Determine the (X, Y) coordinate at the center of the cell enclosing the given text.  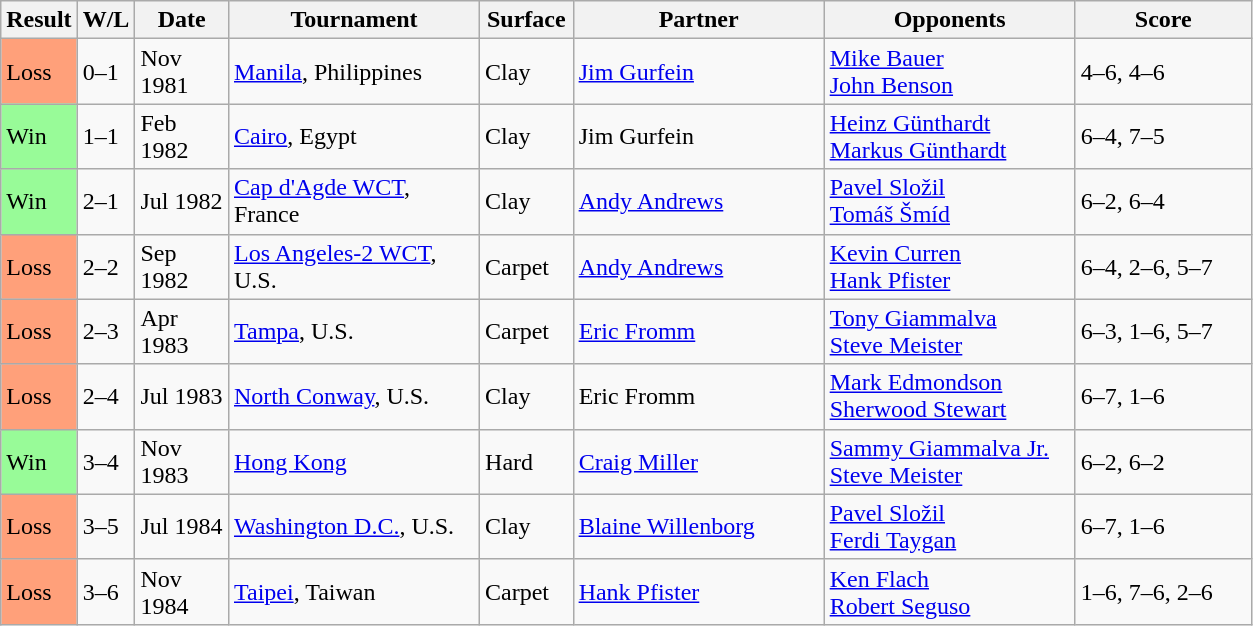
6–3, 1–6, 5–7 (1163, 332)
Los Angeles-2 WCT, U.S. (354, 266)
Kevin Curren Hank Pfister (950, 266)
Result (39, 20)
Hard (527, 462)
Nov 1984 (182, 592)
Cap d'Agde WCT, France (354, 202)
Tampa, U.S. (354, 332)
Pavel Složil Ferdi Taygan (950, 526)
Heinz Günthardt Markus Günthardt (950, 136)
Washington D.C., U.S. (354, 526)
Cairo, Egypt (354, 136)
Hank Pfister (698, 592)
Taipei, Taiwan (354, 592)
Blaine Willenborg (698, 526)
Date (182, 20)
4–6, 4–6 (1163, 72)
2–2 (106, 266)
Hong Kong (354, 462)
Nov 1983 (182, 462)
Apr 1983 (182, 332)
3–4 (106, 462)
6–2, 6–4 (1163, 202)
Pavel Složil Tomáš Šmíd (950, 202)
6–2, 6–2 (1163, 462)
Score (1163, 20)
0–1 (106, 72)
2–3 (106, 332)
Jul 1982 (182, 202)
1–6, 7–6, 2–6 (1163, 592)
Partner (698, 20)
1–1 (106, 136)
6–4, 7–5 (1163, 136)
Jul 1983 (182, 396)
Opponents (950, 20)
W/L (106, 20)
3–6 (106, 592)
3–5 (106, 526)
Jul 1984 (182, 526)
2–1 (106, 202)
Feb 1982 (182, 136)
Surface (527, 20)
North Conway, U.S. (354, 396)
Nov 1981 (182, 72)
Ken Flach Robert Seguso (950, 592)
Sammy Giammalva Jr. Steve Meister (950, 462)
Craig Miller (698, 462)
6–4, 2–6, 5–7 (1163, 266)
Sep 1982 (182, 266)
Mike Bauer John Benson (950, 72)
Tournament (354, 20)
2–4 (106, 396)
Mark Edmondson Sherwood Stewart (950, 396)
Tony Giammalva Steve Meister (950, 332)
Manila, Philippines (354, 72)
